Provide the (X, Y) coordinate of the cell's center where the given text is located.  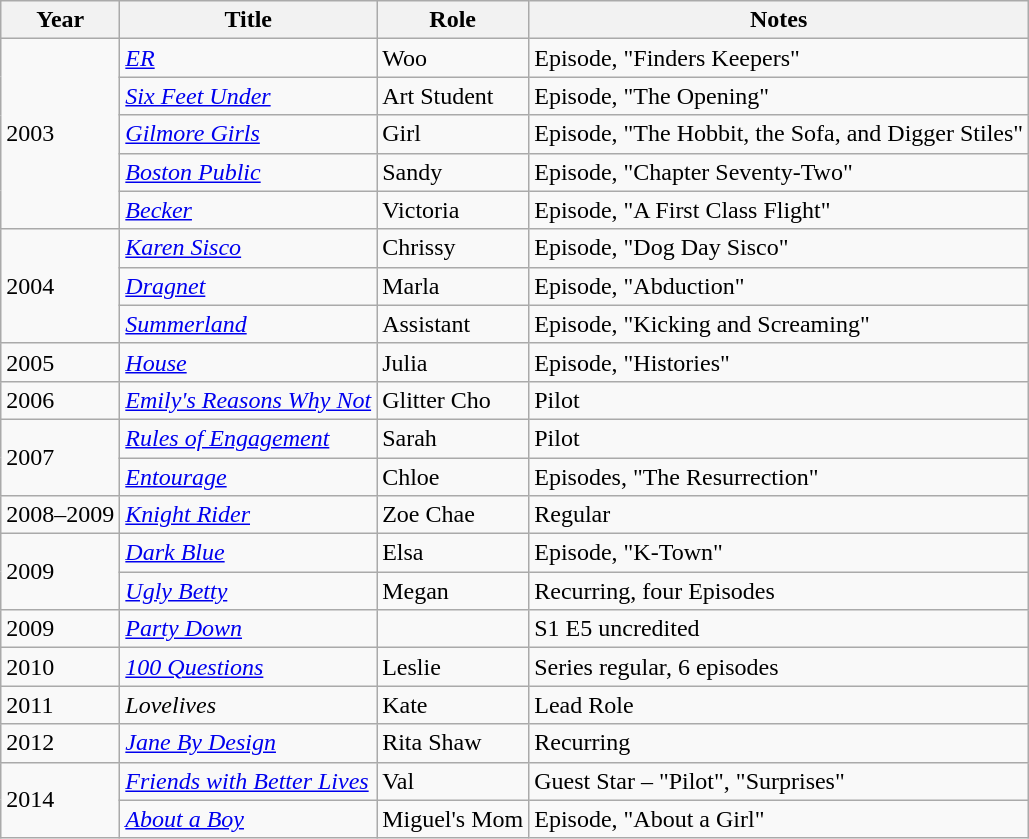
2007 (60, 457)
Recurring, four Episodes (779, 591)
Chrissy (453, 248)
Episode, "Histories" (779, 362)
2003 (60, 134)
Kate (453, 705)
Role (453, 20)
S1 E5 uncredited (779, 629)
About a Boy (248, 819)
2005 (60, 362)
Boston Public (248, 172)
Victoria (453, 210)
Leslie (453, 667)
Episodes, "The Resurrection" (779, 477)
Year (60, 20)
Knight Rider (248, 515)
Rules of Engagement (248, 438)
2004 (60, 286)
2010 (60, 667)
Friends with Better Lives (248, 781)
Elsa (453, 553)
Ugly Betty (248, 591)
Episode, "Abduction" (779, 286)
Six Feet Under (248, 96)
Summerland (248, 324)
Chloe (453, 477)
Episode, "Chapter Seventy-Two" (779, 172)
ER (248, 58)
Gilmore Girls (248, 134)
2014 (60, 800)
Party Down (248, 629)
Dragnet (248, 286)
Episode, "Dog Day Sisco" (779, 248)
2011 (60, 705)
Recurring (779, 743)
Guest Star – "Pilot", "Surprises" (779, 781)
Marla (453, 286)
Woo (453, 58)
Notes (779, 20)
2006 (60, 400)
Episode, "Kicking and Screaming" (779, 324)
Karen Sisco (248, 248)
Regular (779, 515)
Zoe Chae (453, 515)
2012 (60, 743)
Becker (248, 210)
Julia (453, 362)
Jane By Design (248, 743)
Assistant (453, 324)
Emily's Reasons Why Not (248, 400)
Title (248, 20)
Sarah (453, 438)
Episode, "The Hobbit, the Sofa, and Digger Stiles" (779, 134)
Lovelives (248, 705)
Rita Shaw (453, 743)
Art Student (453, 96)
Lead Role (779, 705)
Episode, "A First Class Flight" (779, 210)
100 Questions (248, 667)
Episode, "The Opening" (779, 96)
Megan (453, 591)
2008–2009 (60, 515)
Glitter Cho (453, 400)
House (248, 362)
Sandy (453, 172)
Entourage (248, 477)
Episode, "Finders Keepers" (779, 58)
Series regular, 6 episodes (779, 667)
Val (453, 781)
Miguel's Mom (453, 819)
Girl (453, 134)
Dark Blue (248, 553)
Episode, "About a Girl" (779, 819)
Episode, "K-Town" (779, 553)
